For the text-containing cell, return its midpoint in (x, y) coordinate format. 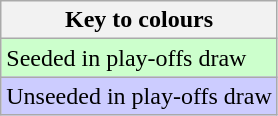
Key to colours (140, 20)
Seeded in play-offs draw (140, 58)
Unseeded in play-offs draw (140, 96)
